Find where the given text appears and provide that cell's center as [X, Y] coordinate. 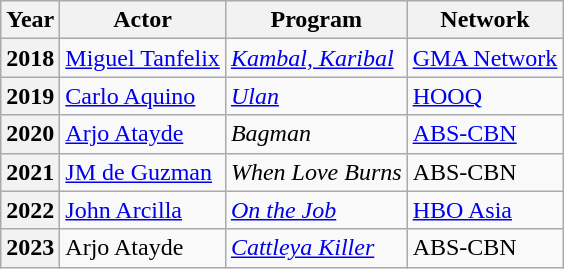
2023 [30, 248]
Network [485, 20]
2020 [30, 134]
Year [30, 20]
John Arcilla [143, 210]
Carlo Aquino [143, 96]
2022 [30, 210]
2018 [30, 58]
Cattleya Killer [316, 248]
Miguel Tanfelix [143, 58]
2021 [30, 172]
HOOQ [485, 96]
JM de Guzman [143, 172]
Bagman [316, 134]
On the Job [316, 210]
Ulan [316, 96]
Kambal, Karibal [316, 58]
2019 [30, 96]
Program [316, 20]
GMA Network [485, 58]
Actor [143, 20]
HBO Asia [485, 210]
When Love Burns [316, 172]
